Return the [X, Y] coordinate for the center point of the cell that contains the specified text.  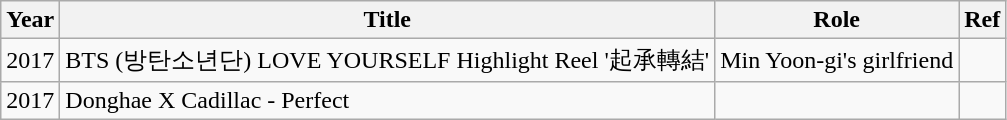
Year [30, 20]
BTS (방탄소년단) LOVE YOURSELF Highlight Reel '起承轉結' [388, 60]
Role [837, 20]
Donghae X Cadillac - Perfect [388, 100]
Min Yoon-gi's girlfriend [837, 60]
Ref [982, 20]
Title [388, 20]
